Return [x, y] of the center of cell containing provided text 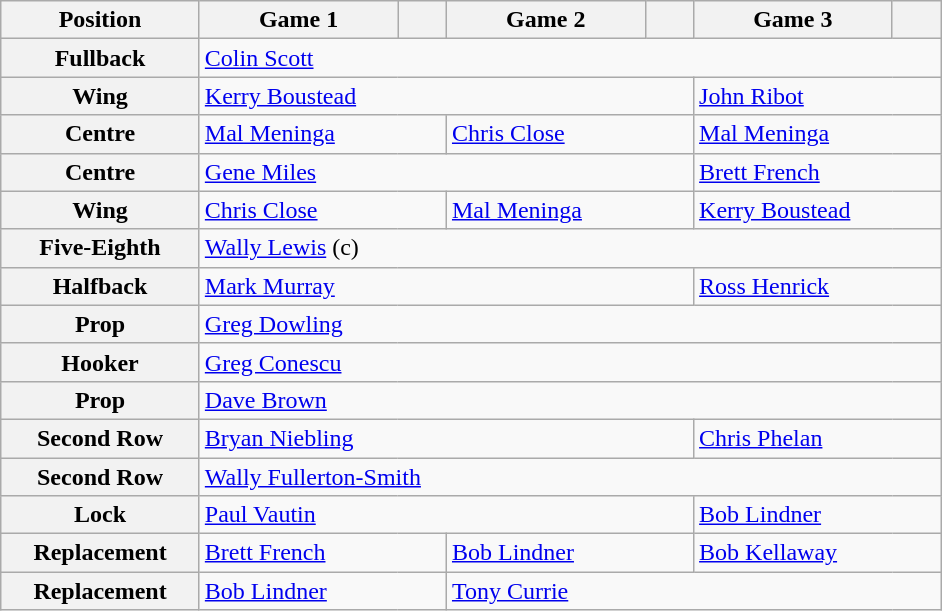
Bob Kellaway [818, 553]
Ross Henrick [818, 286]
Paul Vautin [446, 515]
Dave Brown [570, 400]
Lock [100, 515]
Tony Currie [693, 591]
Gene Miles [446, 172]
Halfback [100, 286]
Mark Murray [446, 286]
Position [100, 20]
John Ribot [818, 96]
Colin Scott [570, 58]
Game 2 [546, 20]
Game 1 [298, 20]
Greg Conescu [570, 362]
Wally Fullerton-Smith [570, 477]
Fullback [100, 58]
Bryan Niebling [446, 438]
Game 3 [794, 20]
Chris Phelan [818, 438]
Hooker [100, 362]
Greg Dowling [570, 324]
Wally Lewis (c) [570, 248]
Five-Eighth [100, 248]
